Scan for the cell matching the given text and deliver its [x, y] coordinate at center. 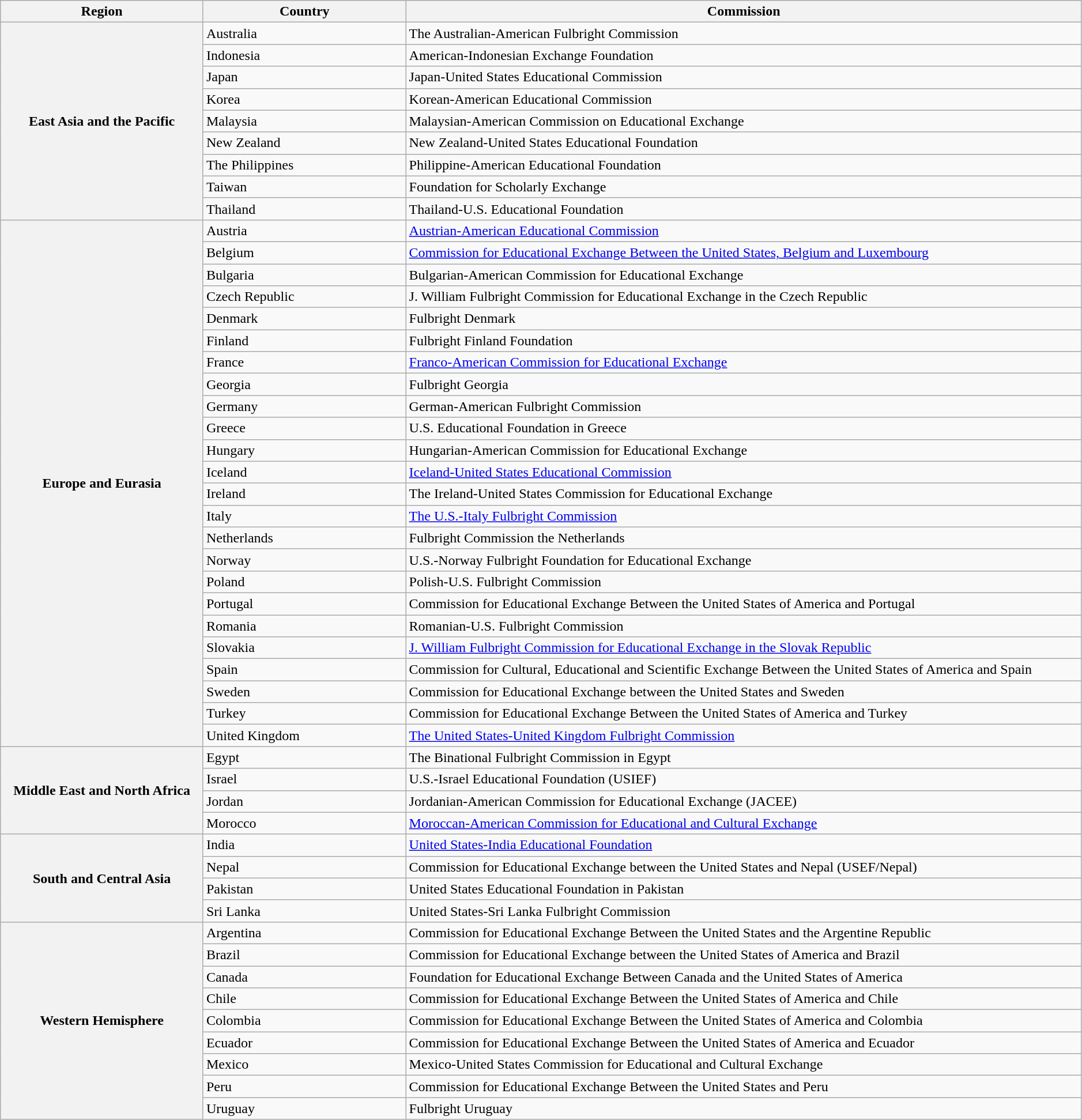
Canada [304, 977]
Peru [304, 1087]
South and Central Asia [102, 878]
U.S.-Norway Fulbright Foundation for Educational Exchange [744, 560]
Fulbright Finland Foundation [744, 341]
Germany [304, 406]
Commission for Educational Exchange Between the United States of America and Ecuador [744, 1043]
Poland [304, 582]
U.S. Educational Foundation in Greece [744, 428]
The Binational Fulbright Commission in Egypt [744, 757]
Belgium [304, 252]
France [304, 363]
Indonesia [304, 55]
Commission for Educational Exchange Between the United States, Belgium and Luxembourg [744, 252]
U.S.-Israel Educational Foundation (USIEF) [744, 779]
Franco-American Commission for Educational Exchange [744, 363]
Bulgarian-American Commission for Educational Exchange [744, 275]
The Australian-American Fulbright Commission [744, 33]
Brazil [304, 955]
American-Indonesian Exchange Foundation [744, 55]
Finland [304, 341]
Commission for Educational Exchange Between the United States and Peru [744, 1087]
Malaysian-American Commission on Educational Exchange [744, 121]
The United States-United Kingdom Fulbright Commission [744, 736]
Austrian-American Educational Commission [744, 231]
Denmark [304, 319]
Commission for Educational Exchange Between the United States and the Argentine Republic [744, 933]
Norway [304, 560]
Commission for Educational Exchange between the United States of America and Brazil [744, 955]
Hungary [304, 450]
Ireland [304, 494]
Egypt [304, 757]
Chile [304, 999]
The U.S.-Italy Fulbright Commission [744, 516]
Greece [304, 428]
Korea [304, 99]
Romanian-U.S. Fulbright Commission [744, 625]
Foundation for Educational Exchange Between Canada and the United States of America [744, 977]
J. William Fulbright Commission for Educational Exchange in the Slovak Republic [744, 648]
Sweden [304, 692]
Commission [744, 12]
The Ireland-United States Commission for Educational Exchange [744, 494]
Region [102, 12]
Fulbright Commission the Netherlands [744, 538]
Mexico-United States Commission for Educational and Cultural Exchange [744, 1065]
Commission for Cultural, Educational and Scientific Exchange Between the United States of America and Spain [744, 670]
Malaysia [304, 121]
Thailand-U.S. Educational Foundation [744, 209]
Fulbright Georgia [744, 384]
Netherlands [304, 538]
Portugal [304, 604]
Sri Lanka [304, 911]
Fulbright Uruguay [744, 1108]
Australia [304, 33]
Foundation for Scholarly Exchange [744, 187]
Iceland [304, 472]
Georgia [304, 384]
Fulbright Denmark [744, 319]
Polish-U.S. Fulbright Commission [744, 582]
Jordan [304, 801]
United States-Sri Lanka Fulbright Commission [744, 911]
Ecuador [304, 1043]
Morocco [304, 823]
India [304, 845]
Pakistan [304, 889]
Japan [304, 77]
Mexico [304, 1065]
Hungarian-American Commission for Educational Exchange [744, 450]
Commission for Educational Exchange between the United States and Nepal (USEF/Nepal) [744, 867]
Philippine-American Educational Foundation [744, 165]
New Zealand [304, 143]
Jordanian-American Commission for Educational Exchange (JACEE) [744, 801]
Israel [304, 779]
Commission for Educational Exchange Between the United States of America and Colombia [744, 1021]
Turkey [304, 714]
Taiwan [304, 187]
Czech Republic [304, 297]
East Asia and the Pacific [102, 121]
New Zealand-United States Educational Foundation [744, 143]
Korean-American Educational Commission [744, 99]
Austria [304, 231]
Slovakia [304, 648]
Uruguay [304, 1108]
Argentina [304, 933]
United Kingdom [304, 736]
Commission for Educational Exchange Between the United States of America and Turkey [744, 714]
Middle East and North Africa [102, 790]
United States Educational Foundation in Pakistan [744, 889]
Nepal [304, 867]
Thailand [304, 209]
J. William Fulbright Commission for Educational Exchange in the Czech Republic [744, 297]
Western Hemisphere [102, 1020]
Commission for Educational Exchange Between the United States of America and Portugal [744, 604]
Japan-United States Educational Commission [744, 77]
Commission for Educational Exchange between the United States and Sweden [744, 692]
Country [304, 12]
Commission for Educational Exchange Between the United States of America and Chile [744, 999]
The Philippines [304, 165]
Colombia [304, 1021]
Bulgaria [304, 275]
Iceland-United States Educational Commission [744, 472]
Romania [304, 625]
Moroccan-American Commission for Educational and Cultural Exchange [744, 823]
Spain [304, 670]
German-American Fulbright Commission [744, 406]
Italy [304, 516]
Europe and Eurasia [102, 483]
United States-India Educational Foundation [744, 845]
